Capture the cell that displays the provided text and extract its (x, y) central coordinate. 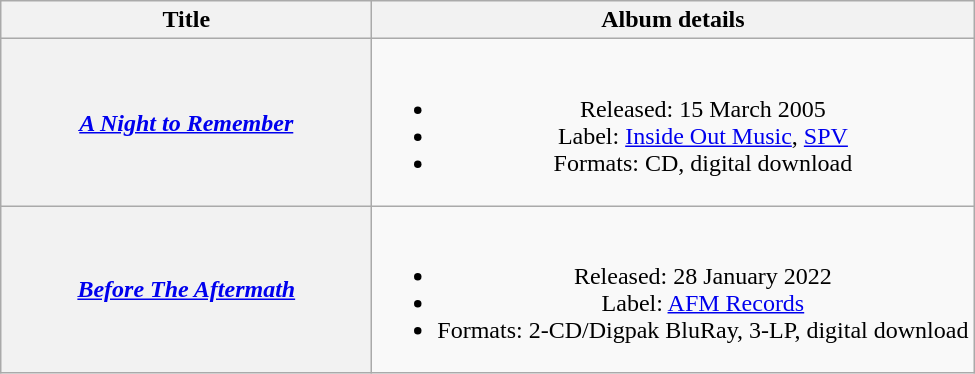
Album details (673, 20)
Released: 28 January 2022Label: AFM RecordsFormats: 2-CD/Digpak BluRay, 3-LP, digital download (673, 290)
Released: 15 March 2005Label: Inside Out Music, SPVFormats: CD, digital download (673, 122)
Before The Aftermath (186, 290)
A Night to Remember (186, 122)
Title (186, 20)
